For the text-containing cell, return its midpoint in [X, Y] coordinate format. 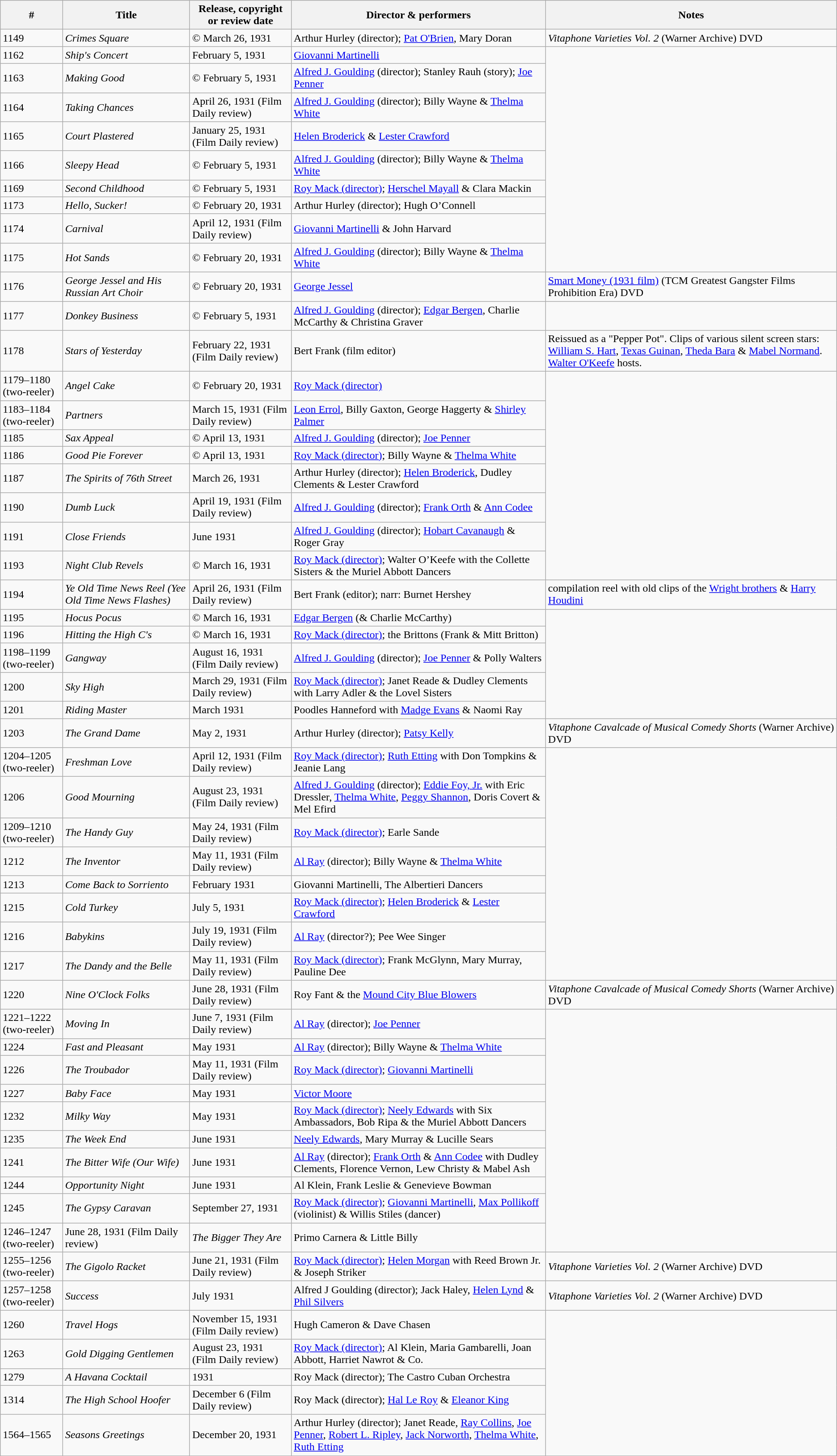
Roy Mack (director); Herschel Mayall & Clara Mackin [418, 188]
Roy Mack (director); Walter O’Keefe with the Collette Sisters & the Muriel Abbott Dancers [418, 565]
Roy Fant & the Mound City Blue Blowers [418, 995]
Sky High [126, 687]
Giovanni Martinelli [418, 55]
Ye Old Time News Reel (Yee Old Time News Flashes) [126, 595]
Director & performers [418, 15]
Dumb Luck [126, 507]
1220 [31, 995]
Hot Sands [126, 258]
1179–1180 (two-reeler) [31, 386]
Donkey Business [126, 316]
Roy Mack (director); Neely Edwards with Six Ambassadors, Bob Ripa & the Muriel Abbott Dancers [418, 1116]
1226 [31, 1070]
Roy Mack (director); Billy Wayne & Thelma White [418, 455]
Roy Mack (director); Giovanni Martinelli, Max Pollikoff (violinist) & Willis Stiles (dancer) [418, 1208]
Crimes Square [126, 38]
1185 [31, 438]
The Dandy and the Belle [126, 966]
1216 [31, 936]
The Gigolo Racket [126, 1266]
Partners [126, 415]
June 21, 1931 (Film Daily review) [241, 1266]
1209–1210 (two-reeler) [31, 833]
July 1931 [241, 1296]
The Troubador [126, 1070]
1215 [31, 908]
1246–1247 (two-reeler) [31, 1238]
Cold Turkey [126, 908]
Freshman Love [126, 762]
1235 [31, 1139]
1190 [31, 507]
Roy Mack (director); Ruth Etting with Don Tompkins & Jeanie Lang [418, 762]
Giovanni Martinelli & John Harvard [418, 228]
Sax Appeal [126, 438]
The High School Hoofer [126, 1400]
1164 [31, 107]
Roy Mack (director); the Brittons (Frank & Mitt Britton) [418, 635]
Making Good [126, 78]
September 27, 1931 [241, 1208]
George Jessel and His Russian Art Choir [126, 286]
Roy Mack (director); Helen Morgan with Reed Brown Jr. & Joseph Striker [418, 1266]
Arthur Hurley (director); Patsy Kelly [418, 732]
Reissued as a "Pepper Pot". Clips of various silent screen stars: William S. Hart, Texas Guinan, Theda Bara & Mabel Normand. Walter O'Keefe hosts. [691, 351]
1204–1205 (two-reeler) [31, 762]
Gold Digging Gentlemen [126, 1354]
1186 [31, 455]
1221–1222 (two-reeler) [31, 1024]
Good Pie Forever [126, 455]
The Bigger They Are [241, 1238]
Roy Mack (director); Janet Reade & Dudley Clements with Larry Adler & the Lovel Sisters [418, 687]
The Handy Guy [126, 833]
Opportunity Night [126, 1185]
Arthur Hurley (director); Helen Broderick, Dudley Clements & Lester Crawford [418, 478]
June 7, 1931 (Film Daily review) [241, 1024]
Gangway [126, 657]
Al Klein, Frank Leslie & Genevieve Bowman [418, 1185]
Arthur Hurley (director); Hugh O’Connell [418, 205]
Smart Money (1931 film) (TCM Greatest Gangster Films Prohibition Era) DVD [691, 286]
1176 [31, 286]
1174 [31, 228]
Alfred J. Goulding (director); Edgar Bergen, Charlie McCarthy & Christina Graver [418, 316]
Victor Moore [418, 1093]
The Grand Dame [126, 732]
March 29, 1931 (Film Daily review) [241, 687]
Hello, Sucker! [126, 205]
December 6 (Film Daily review) [241, 1400]
The Spirits of 76th Street [126, 478]
February 22, 1931 (Film Daily review) [241, 351]
Taking Chances [126, 107]
1213 [31, 885]
Close Friends [126, 537]
1244 [31, 1185]
March 26, 1931 [241, 478]
1175 [31, 258]
July 5, 1931 [241, 908]
1206 [31, 797]
1257–1258 (two-reeler) [31, 1296]
1564–1565 [31, 1435]
Good Mourning [126, 797]
January 25, 1931 (Film Daily review) [241, 136]
The Inventor [126, 861]
1201 [31, 710]
1255–1256 (two-reeler) [31, 1266]
1193 [31, 565]
1196 [31, 635]
1162 [31, 55]
Angel Cake [126, 386]
Babykins [126, 936]
1163 [31, 78]
Neely Edwards, Mary Murray & Lucille Sears [418, 1139]
1198–1199 (two-reeler) [31, 657]
August 16, 1931 (Film Daily review) [241, 657]
1931 [241, 1377]
# [31, 15]
1177 [31, 316]
The Week End [126, 1139]
November 15, 1931 (Film Daily review) [241, 1325]
March 15, 1931 (Film Daily review) [241, 415]
Title [126, 15]
Stars of Yesterday [126, 351]
Roy Mack (director); Hal Le Roy & Eleanor King [418, 1400]
December 20, 1931 [241, 1435]
Roy Mack (director); Frank McGlynn, Mary Murray, Pauline Dee [418, 966]
1183–1184 (two-reeler) [31, 415]
1241 [31, 1162]
Notes [691, 15]
Primo Carnera & Little Billy [418, 1238]
Second Childhood [126, 188]
Seasons Greetings [126, 1435]
1169 [31, 188]
compilation reel with old clips of the Wright brothers & Harry Houdini [691, 595]
Riding Master [126, 710]
1178 [31, 351]
1194 [31, 595]
Roy Mack (director); Earle Sande [418, 833]
May 2, 1931 [241, 732]
Arthur Hurley (director); Pat O'Brien, Mary Doran [418, 38]
1149 [31, 38]
1191 [31, 537]
February 5, 1931 [241, 55]
Fast and Pleasant [126, 1047]
Al Ray (director?); Pee Wee Singer [418, 936]
Poodles Hanneford with Madge Evans & Naomi Ray [418, 710]
1279 [31, 1377]
May 24, 1931 (Film Daily review) [241, 833]
Alfred J. Goulding (director); Stanley Rauh (story); Joe Penner [418, 78]
Moving In [126, 1024]
Al Ray (director); Frank Orth & Ann Codee with Dudley Clements, Florence Vernon, Lew Christy & Mabel Ash [418, 1162]
1173 [31, 205]
Alfred J. Goulding (director); Eddie Foy, Jr. with Eric Dressler, Thelma White, Peggy Shannon, Doris Covert & Mel Efird [418, 797]
Night Club Revels [126, 565]
Roy Mack (director); Giovanni Martinelli [418, 1070]
Roy Mack (director) [418, 386]
Bert Frank (editor); narr: Burnet Hershey [418, 595]
1166 [31, 165]
Ship's Concert [126, 55]
Come Back to Sorriento [126, 885]
1217 [31, 966]
1224 [31, 1047]
Roy Mack (director); Helen Broderick & Lester Crawford [418, 908]
April 19, 1931 (Film Daily review) [241, 507]
1260 [31, 1325]
Arthur Hurley (director); Janet Reade, Ray Collins, Joe Penner, Robert L. Ripley, Jack Norworth, Thelma White, Ruth Etting [418, 1435]
Edgar Bergen (& Charlie McCarthy) [418, 618]
1227 [31, 1093]
George Jessel [418, 286]
1165 [31, 136]
February 1931 [241, 885]
Hitting the High C's [126, 635]
March 1931 [241, 710]
© March 26, 1931 [241, 38]
1187 [31, 478]
Success [126, 1296]
Roy Mack (director); Al Klein, Maria Gambarelli, Joan Abbott, Harriet Nawrot & Co. [418, 1354]
Hugh Cameron & Dave Chasen [418, 1325]
Baby Face [126, 1093]
Hocus Pocus [126, 618]
July 19, 1931 (Film Daily review) [241, 936]
Alfred J. Goulding (director); Joe Penner & Polly Walters [418, 657]
Al Ray (director); Joe Penner [418, 1024]
The Gypsy Caravan [126, 1208]
1263 [31, 1354]
Court Plastered [126, 136]
Sleepy Head [126, 165]
Roy Mack (director); The Castro Cuban Orchestra [418, 1377]
1232 [31, 1116]
1203 [31, 732]
1314 [31, 1400]
A Havana Cocktail [126, 1377]
Giovanni Martinelli, The Albertieri Dancers [418, 885]
1245 [31, 1208]
Alfred J. Goulding (director); Hobart Cavanaugh & Roger Gray [418, 537]
Release, copyright or review date [241, 15]
Travel Hogs [126, 1325]
Alfred J. Goulding (director); Frank Orth & Ann Codee [418, 507]
Alfred J. Goulding (director); Joe Penner [418, 438]
1195 [31, 618]
Carnival [126, 228]
Helen Broderick & Lester Crawford [418, 136]
Nine O'Clock Folks [126, 995]
Alfred J Goulding (director); Jack Haley, Helen Lynd & Phil Silvers [418, 1296]
1212 [31, 861]
1200 [31, 687]
Milky Way [126, 1116]
The Bitter Wife (Our Wife) [126, 1162]
Leon Errol, Billy Gaxton, George Haggerty & Shirley Palmer [418, 415]
Bert Frank (film editor) [418, 351]
